Extract the (x, y) coordinate from the center of the cell holding the provided text.  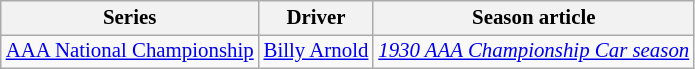
Season article (534, 18)
Driver (316, 18)
Billy Arnold (316, 51)
AAA National Championship (130, 51)
1930 AAA Championship Car season (534, 51)
Series (130, 18)
